Identify which cell holds the provided text, then report its (x, y) central coordinate. 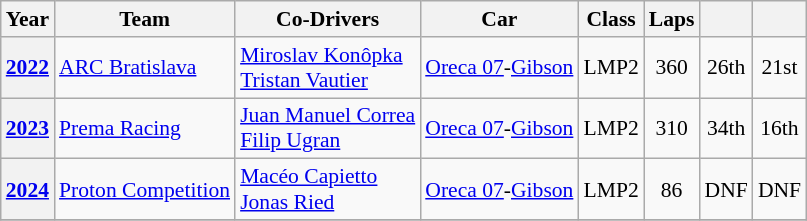
16th (780, 128)
Car (499, 19)
310 (672, 128)
Class (610, 19)
34th (726, 128)
2022 (28, 68)
Co-Drivers (328, 19)
Year (28, 19)
Macéo Capietto Jonas Ried (328, 190)
2024 (28, 190)
26th (726, 68)
Juan Manuel Correa Filip Ugran (328, 128)
Prema Racing (144, 128)
Team (144, 19)
Laps (672, 19)
86 (672, 190)
2023 (28, 128)
360 (672, 68)
21st (780, 68)
ARC Bratislava (144, 68)
Proton Competition (144, 190)
Miroslav Konôpka Tristan Vautier (328, 68)
